Extract the [x, y] coordinate from the center of the cell holding the provided text.  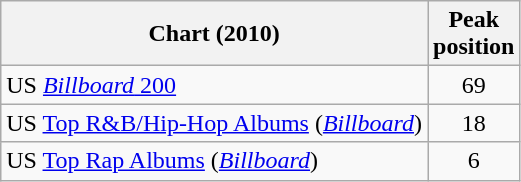
Chart (2010) [214, 34]
US Top R&B/Hip-Hop Albums (Billboard) [214, 123]
69 [474, 85]
6 [474, 161]
18 [474, 123]
US Top Rap Albums (Billboard) [214, 161]
US Billboard 200 [214, 85]
Peakposition [474, 34]
